From the cell containing the given text, extract its center point as [x, y] coordinate. 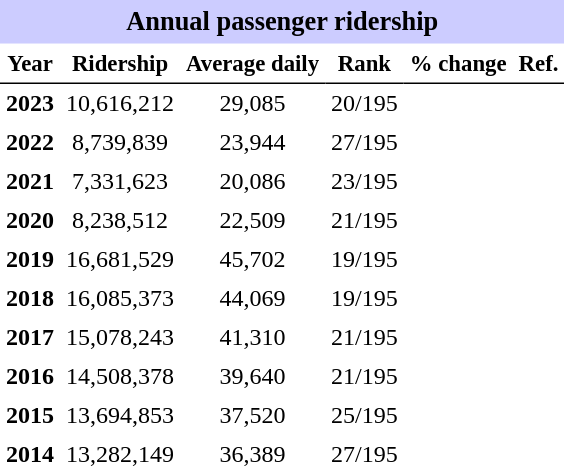
16,681,529 [120, 260]
2021 [30, 182]
2015 [30, 416]
23/195 [364, 182]
29,085 [252, 104]
37,520 [252, 416]
13,694,853 [120, 416]
8,739,839 [120, 142]
15,078,243 [120, 338]
2016 [30, 376]
Ridership [120, 64]
2022 [30, 142]
27/195 [364, 142]
Average daily [252, 64]
20,086 [252, 182]
39,640 [252, 376]
2017 [30, 338]
Year [30, 64]
20/195 [364, 104]
14,508,378 [120, 376]
22,509 [252, 220]
44,069 [252, 298]
2023 [30, 104]
2018 [30, 298]
23,944 [252, 142]
2019 [30, 260]
7,331,623 [120, 182]
Annual passenger ridership [282, 22]
45,702 [252, 260]
Rank [364, 64]
41,310 [252, 338]
8,238,512 [120, 220]
% change [458, 64]
2020 [30, 220]
25/195 [364, 416]
10,616,212 [120, 104]
16,085,373 [120, 298]
